Identify which cell holds the provided text, then report its (x, y) central coordinate. 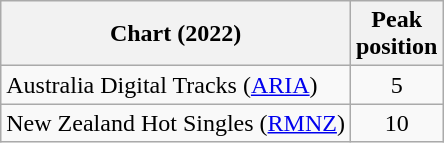
Australia Digital Tracks (ARIA) (176, 85)
10 (396, 123)
New Zealand Hot Singles (RMNZ) (176, 123)
Chart (2022) (176, 34)
5 (396, 85)
Peakposition (396, 34)
